Provide the [x, y] coordinate of the cell's center where the given text is located.  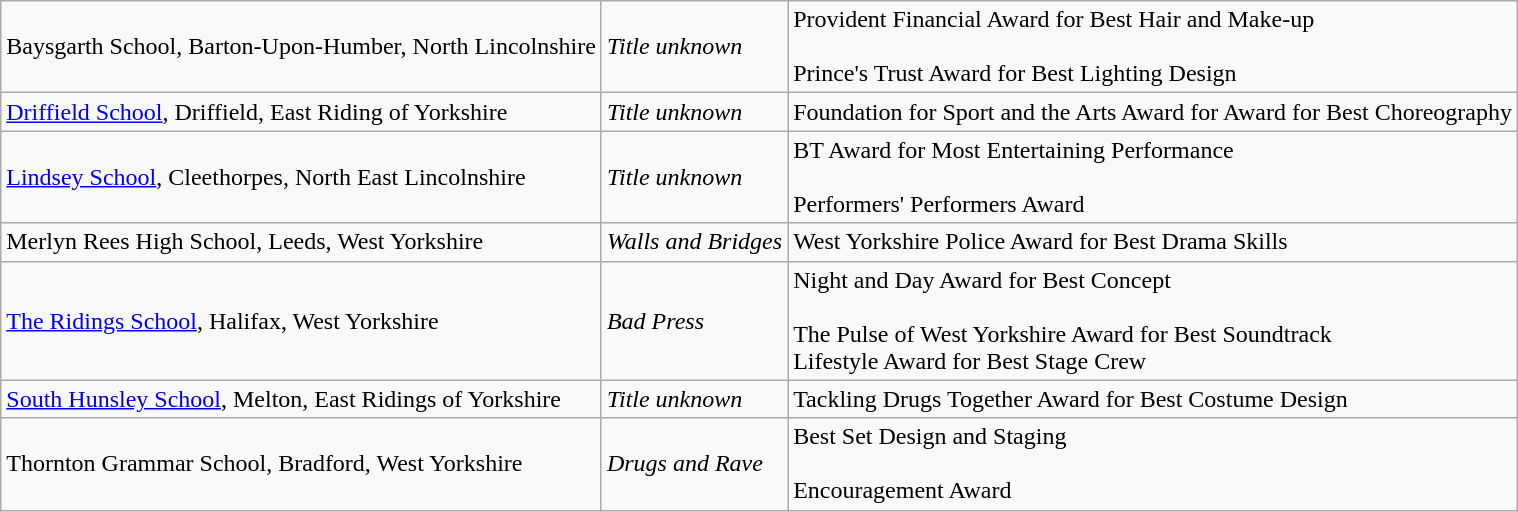
Best Set Design and StagingEncouragement Award [1153, 464]
Baysgarth School, Barton-Upon-Humber, North Lincolnshire [302, 47]
Lindsey School, Cleethorpes, North East Lincolnshire [302, 177]
Walls and Bridges [694, 242]
West Yorkshire Police Award for Best Drama Skills [1153, 242]
Tackling Drugs Together Award for Best Costume Design [1153, 399]
Thornton Grammar School, Bradford, West Yorkshire [302, 464]
Foundation for Sport and the Arts Award for Award for Best Choreography [1153, 112]
Merlyn Rees High School, Leeds, West Yorkshire [302, 242]
BT Award for Most Entertaining PerformancePerformers' Performers Award [1153, 177]
Driffield School, Driffield, East Riding of Yorkshire [302, 112]
South Hunsley School, Melton, East Ridings of Yorkshire [302, 399]
Bad Press [694, 320]
Provident Financial Award for Best Hair and Make-upPrince's Trust Award for Best Lighting Design [1153, 47]
The Ridings School, Halifax, West Yorkshire [302, 320]
Night and Day Award for Best ConceptThe Pulse of West Yorkshire Award for Best Soundtrack Lifestyle Award for Best Stage Crew [1153, 320]
Drugs and Rave [694, 464]
